Find where the given text appears and provide that cell's center as [X, Y] coordinate. 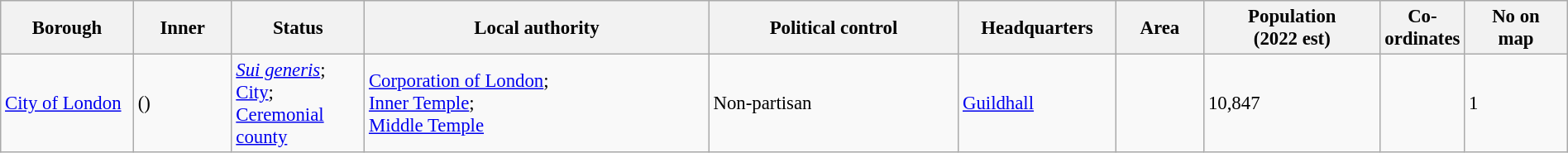
1 [1517, 104]
City of London [68, 104]
Co-ordinates [1422, 28]
() [182, 104]
Inner [182, 28]
Area [1159, 28]
Status [298, 28]
No onmap [1517, 28]
Borough [68, 28]
Political control [834, 28]
Sui generis;City;Ceremonial county [298, 104]
Headquarters [1037, 28]
Non-partisan [834, 104]
Corporation of London;Inner Temple;Middle Temple [538, 104]
Population(2022 est) [1292, 28]
Guildhall [1037, 104]
10,847 [1292, 104]
Local authority [538, 28]
